Find where the given text appears and provide that cell's center as [X, Y] coordinate. 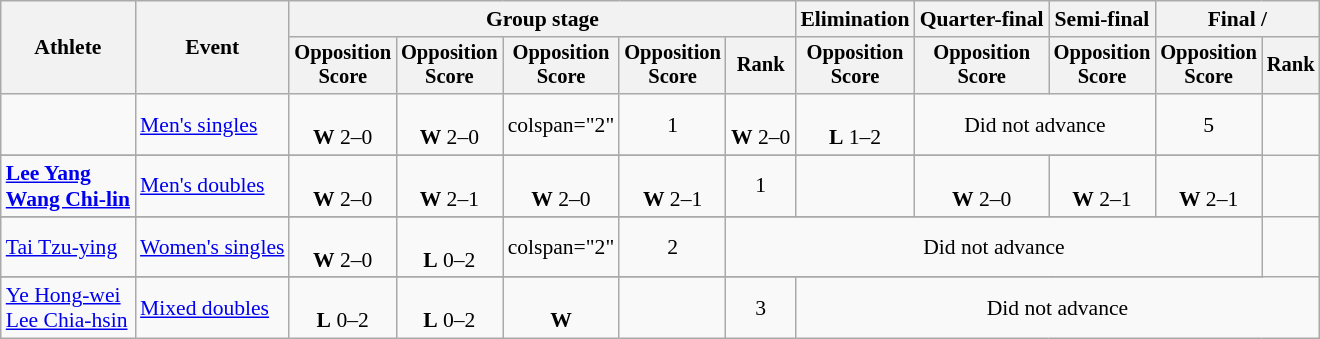
3 [760, 308]
Women's singles [212, 248]
Group stage [542, 19]
Mixed doubles [212, 308]
Lee YangWang Chi-lin [68, 186]
Quarter-final [982, 19]
L 1–2 [854, 124]
Semi-final [1102, 19]
2 [672, 248]
Elimination [854, 19]
Event [212, 48]
Tai Tzu-ying [68, 248]
Men's singles [212, 124]
W [562, 308]
Athlete [68, 48]
5 [1208, 124]
Final / [1237, 19]
Men's doubles [212, 186]
Ye Hong-weiLee Chia-hsin [68, 308]
